Provide the [X, Y] coordinate of the cell's center where the given text is located.  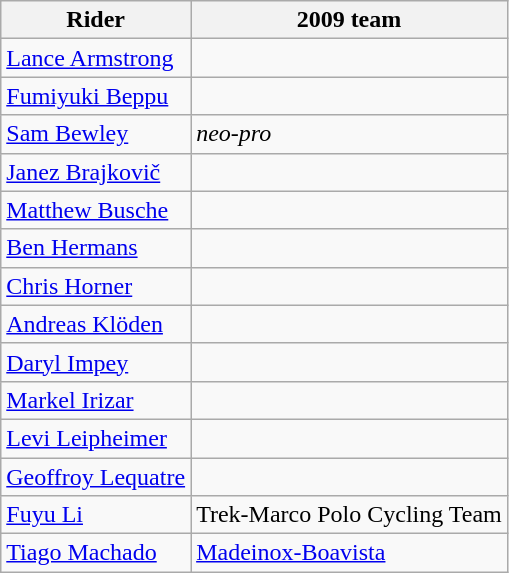
Lance Armstrong [96, 58]
2009 team [350, 20]
Madeinox-Boavista [350, 553]
Geoffroy Lequatre [96, 477]
Trek-Marco Polo Cycling Team [350, 515]
Sam Bewley [96, 134]
Daryl Impey [96, 362]
Tiago Machado [96, 553]
Andreas Klöden [96, 324]
Rider [96, 20]
Markel Irizar [96, 400]
Janez Brajkovič [96, 172]
neo-pro [350, 134]
Matthew Busche [96, 210]
Fumiyuki Beppu [96, 96]
Ben Hermans [96, 248]
Levi Leipheimer [96, 438]
Fuyu Li [96, 515]
Chris Horner [96, 286]
